Output the [X, Y] coordinate of the center of the cell containing the given text.  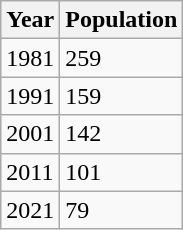
2001 [30, 134]
159 [122, 96]
1991 [30, 96]
2021 [30, 210]
101 [122, 172]
Year [30, 20]
142 [122, 134]
259 [122, 58]
2011 [30, 172]
Population [122, 20]
79 [122, 210]
1981 [30, 58]
